Provide the (x, y) coordinate of the cell's center where the given text is located.  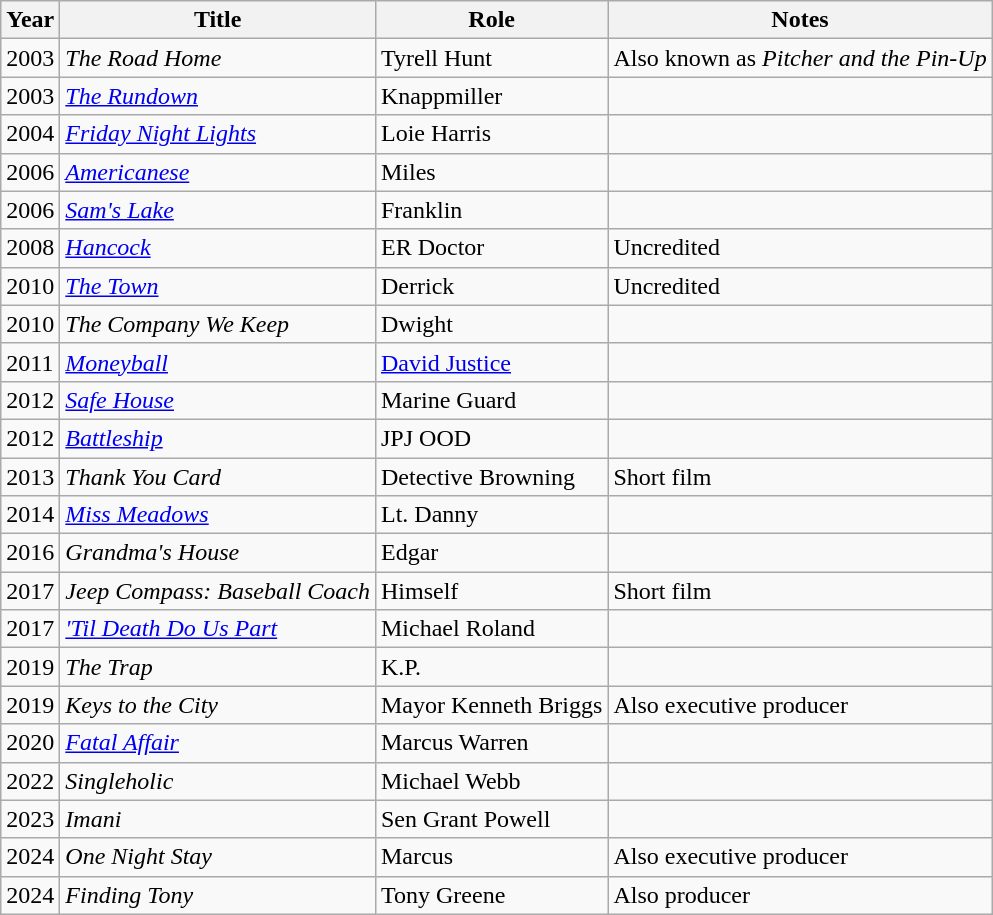
Marcus Warren (491, 743)
The Road Home (218, 58)
Tony Greene (491, 895)
Safe House (218, 400)
2016 (30, 553)
Miss Meadows (218, 515)
The Company We Keep (218, 324)
2013 (30, 477)
Lt. Danny (491, 515)
Friday Night Lights (218, 134)
Michael Roland (491, 629)
Imani (218, 819)
The Trap (218, 667)
Miles (491, 172)
Americanese (218, 172)
JPJ OOD (491, 438)
Finding Tony (218, 895)
David Justice (491, 362)
Himself (491, 591)
Thank You Card (218, 477)
Title (218, 20)
2004 (30, 134)
'Til Death Do Us Part (218, 629)
Hancock (218, 248)
2011 (30, 362)
2020 (30, 743)
Keys to the City (218, 705)
Edgar (491, 553)
Also known as Pitcher and the Pin-Up (800, 58)
Tyrell Hunt (491, 58)
Michael Webb (491, 781)
Detective Browning (491, 477)
Marine Guard (491, 400)
One Night Stay (218, 857)
Loie Harris (491, 134)
Marcus (491, 857)
Derrick (491, 286)
Notes (800, 20)
Role (491, 20)
Grandma's House (218, 553)
2008 (30, 248)
Sen Grant Powell (491, 819)
Mayor Kenneth Briggs (491, 705)
2023 (30, 819)
The Town (218, 286)
2014 (30, 515)
Also producer (800, 895)
Moneyball (218, 362)
Battleship (218, 438)
Jeep Compass: Baseball Coach (218, 591)
The Rundown (218, 96)
Year (30, 20)
Dwight (491, 324)
Sam's Lake (218, 210)
2022 (30, 781)
K.P. (491, 667)
ER Doctor (491, 248)
Fatal Affair (218, 743)
Franklin (491, 210)
Singleholic (218, 781)
Knappmiller (491, 96)
